Scan for the cell matching the given text and deliver its [X, Y] coordinate at center. 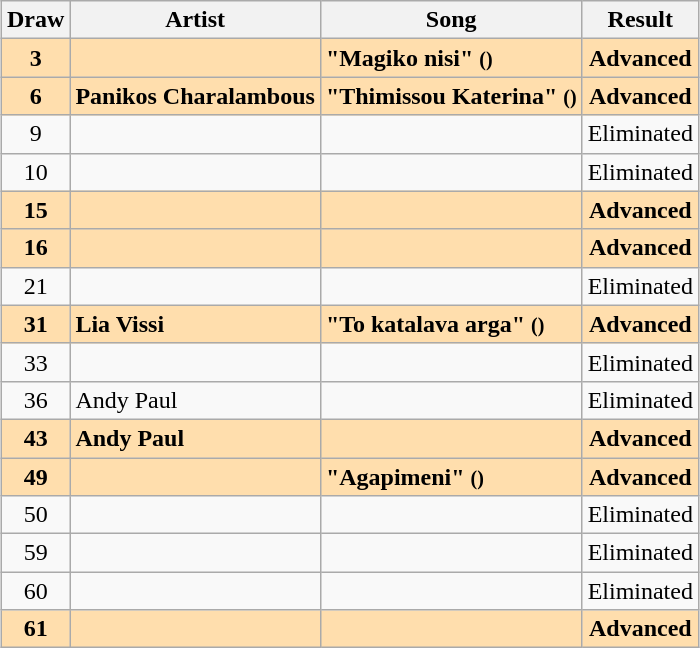
"Thimissou Katerina" () [451, 96]
60 [36, 591]
Panikos Charalambous [195, 96]
"Agapimeni" () [451, 477]
Song [451, 20]
9 [36, 134]
Result [640, 20]
33 [36, 362]
59 [36, 553]
Artist [195, 20]
15 [36, 210]
21 [36, 286]
43 [36, 438]
61 [36, 629]
31 [36, 324]
Lia Vissi [195, 324]
"To katalava arga" () [451, 324]
"Magiko nisi" () [451, 58]
36 [36, 400]
Draw [36, 20]
16 [36, 248]
6 [36, 96]
49 [36, 477]
50 [36, 515]
10 [36, 172]
3 [36, 58]
